Identify which cell holds the provided text, then report its [X, Y] central coordinate. 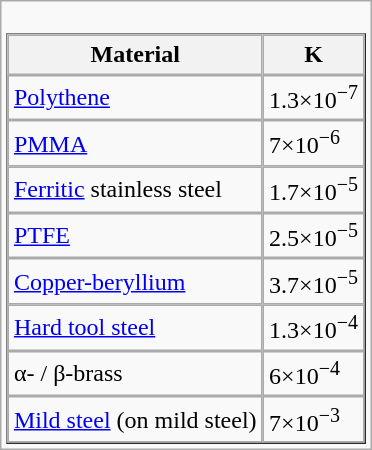
Mild steel (on mild steel) [136, 420]
Ferritic stainless steel [136, 189]
1.7×10−5 [314, 189]
PMMA [136, 143]
1.3×10−4 [314, 328]
Material [136, 55]
PTFE [136, 236]
K [314, 55]
Copper-beryllium [136, 282]
7×10−3 [314, 420]
Hard tool steel [136, 328]
α- / β-brass [136, 374]
3.7×10−5 [314, 282]
1.3×10−7 [314, 97]
Polythene [136, 97]
6×10−4 [314, 374]
7×10−6 [314, 143]
2.5×10−5 [314, 236]
